Locate the cell with the specified text and output its (X, Y) center coordinate. 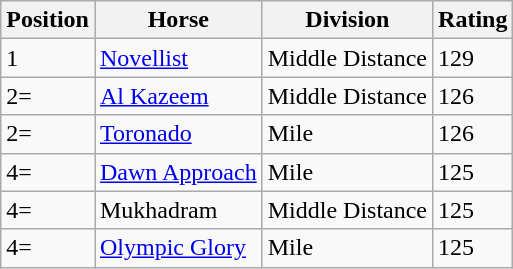
Toronado (178, 134)
Al Kazeem (178, 96)
Rating (473, 20)
Dawn Approach (178, 172)
Position (48, 20)
Division (347, 20)
129 (473, 58)
Novellist (178, 58)
Olympic Glory (178, 248)
Mukhadram (178, 210)
Horse (178, 20)
1 (48, 58)
